Pinpoint the cell where the given text exists, returning its (x, y) midpoint coordinate. 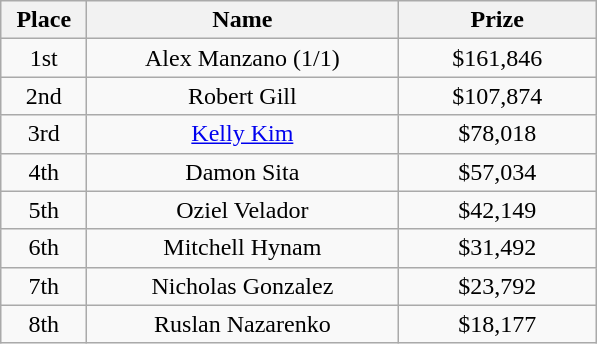
4th (44, 172)
Robert Gill (242, 96)
2nd (44, 96)
Name (242, 20)
Damon Sita (242, 172)
$18,177 (498, 324)
Ruslan Nazarenko (242, 324)
$107,874 (498, 96)
$161,846 (498, 58)
$23,792 (498, 286)
8th (44, 324)
Nicholas Gonzalez (242, 286)
$78,018 (498, 134)
Alex Manzano (1/1) (242, 58)
Mitchell Hynam (242, 248)
Oziel Velador (242, 210)
3rd (44, 134)
Kelly Kim (242, 134)
1st (44, 58)
5th (44, 210)
$31,492 (498, 248)
7th (44, 286)
Prize (498, 20)
6th (44, 248)
Place (44, 20)
$42,149 (498, 210)
$57,034 (498, 172)
